Pinpoint the cell where the given text exists, returning its (X, Y) midpoint coordinate. 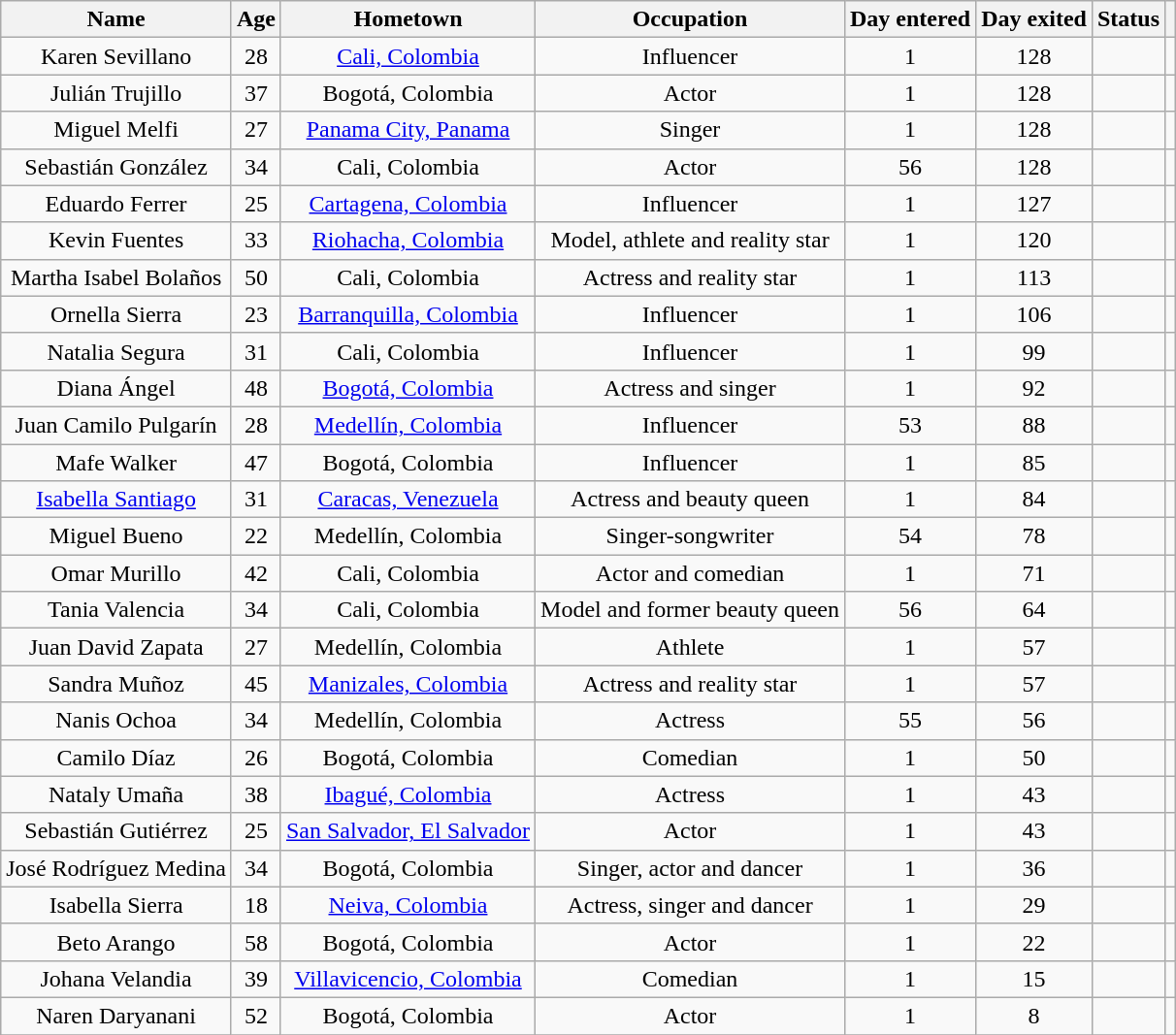
Isabella Sierra (116, 905)
23 (256, 314)
José Rodríguez Medina (116, 868)
Martha Isabel Bolaños (116, 277)
Naren Daryanani (116, 1016)
Barranquilla, Colombia (408, 314)
38 (256, 794)
Miguel Melfi (116, 130)
Model and former beauty queen (691, 610)
San Salvador, El Salvador (408, 831)
Sandra Muñoz (116, 684)
Miguel Bueno (116, 536)
113 (1034, 277)
48 (256, 388)
Occupation (691, 19)
42 (256, 573)
58 (256, 942)
Singer-songwriter (691, 536)
Manizales, Colombia (408, 684)
99 (1034, 351)
Cartagena, Colombia (408, 204)
Actor and comedian (691, 573)
Singer, actor and dancer (691, 868)
71 (1034, 573)
Singer (691, 130)
88 (1034, 425)
Juan Camilo Pulgarín (116, 425)
37 (256, 93)
Status (1127, 19)
26 (256, 758)
Age (256, 19)
Day exited (1034, 19)
84 (1034, 500)
Mafe Walker (116, 463)
Caracas, Venezuela (408, 500)
39 (256, 979)
Actress, singer and dancer (691, 905)
Juan David Zapata (116, 647)
54 (910, 536)
47 (256, 463)
Omar Murillo (116, 573)
45 (256, 684)
106 (1034, 314)
85 (1034, 463)
52 (256, 1016)
Model, athlete and reality star (691, 241)
Name (116, 19)
Beto Arango (116, 942)
127 (1034, 204)
55 (910, 721)
Actress and beauty queen (691, 500)
Day entered (910, 19)
15 (1034, 979)
Camilo Díaz (116, 758)
Villavicencio, Colombia (408, 979)
Ornella Sierra (116, 314)
Ibagué, Colombia (408, 794)
8 (1034, 1016)
Julián Trujillo (116, 93)
18 (256, 905)
64 (1034, 610)
Actress and singer (691, 388)
33 (256, 241)
Hometown (408, 19)
Neiva, Colombia (408, 905)
Panama City, Panama (408, 130)
36 (1034, 868)
Nanis Ochoa (116, 721)
78 (1034, 536)
Isabella Santiago (116, 500)
Diana Ángel (116, 388)
Sebastián Gutiérrez (116, 831)
Riohacha, Colombia (408, 241)
Johana Velandia (116, 979)
Sebastián González (116, 167)
Tania Valencia (116, 610)
Natalia Segura (116, 351)
Athlete (691, 647)
Kevin Fuentes (116, 241)
Karen Sevillano (116, 56)
92 (1034, 388)
Eduardo Ferrer (116, 204)
29 (1034, 905)
53 (910, 425)
Nataly Umaña (116, 794)
120 (1034, 241)
